Identify which cell holds the provided text, then report its [X, Y] central coordinate. 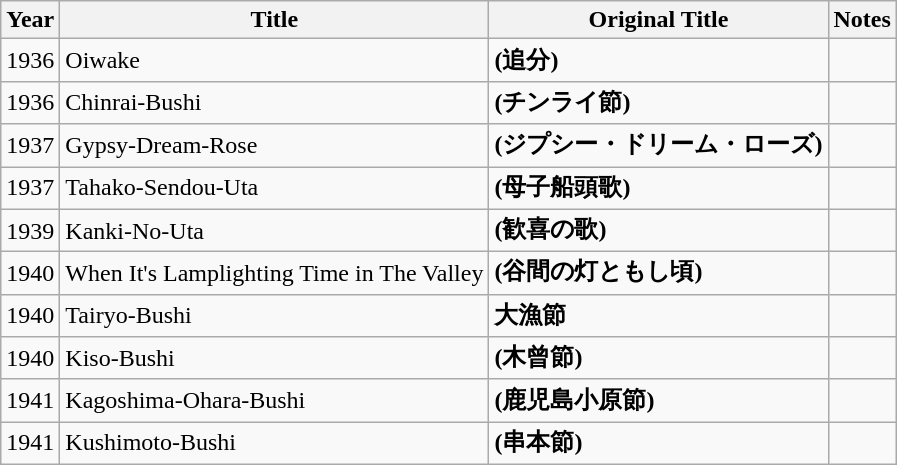
Kiso-Bushi [274, 358]
(歓喜の歌) [658, 230]
Notes [862, 20]
When It's Lamplighting Time in The Valley [274, 274]
(谷間の灯ともし頃) [658, 274]
Tahako-Sendou-Uta [274, 188]
Kushimoto-Bushi [274, 444]
(母子船頭歌) [658, 188]
1939 [30, 230]
Title [274, 20]
Chinrai-Bushi [274, 102]
(鹿児島小原節) [658, 400]
Original Title [658, 20]
Kagoshima-Ohara-Bushi [274, 400]
Kanki-No-Uta [274, 230]
(串本節) [658, 444]
(木曾節) [658, 358]
大漁節 [658, 316]
(追分) [658, 60]
Gypsy-Dream-Rose [274, 146]
Oiwake [274, 60]
Year [30, 20]
Tairyo-Bushi [274, 316]
(チンライ節) [658, 102]
(ジプシー・ドリーム・ローズ) [658, 146]
